Provide the [X, Y] coordinate of the cell's center where the given text is located.  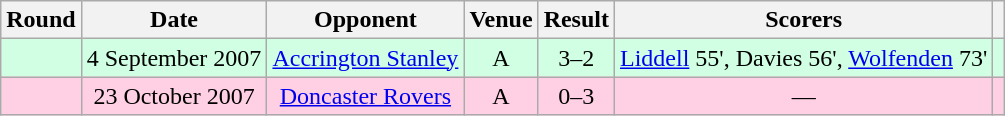
— [804, 96]
Venue [501, 20]
3–2 [576, 58]
0–3 [576, 96]
Round [41, 20]
Accrington Stanley [366, 58]
23 October 2007 [174, 96]
Date [174, 20]
Doncaster Rovers [366, 96]
Scorers [804, 20]
Opponent [366, 20]
4 September 2007 [174, 58]
Result [576, 20]
Liddell 55', Davies 56', Wolfenden 73' [804, 58]
